Provide the [x, y] coordinate of the cell's center where the given text is located.  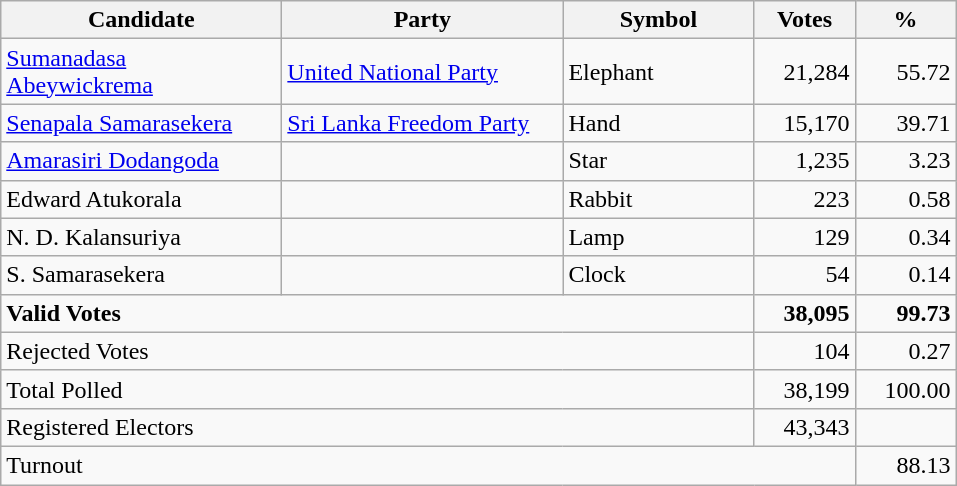
Sri Lanka Freedom Party [422, 123]
99.73 [906, 313]
Clock [658, 275]
Votes [804, 20]
100.00 [906, 389]
Valid Votes [378, 313]
Symbol [658, 20]
54 [804, 275]
38,199 [804, 389]
United National Party [422, 72]
0.14 [906, 275]
39.71 [906, 123]
129 [804, 237]
N. D. Kalansuriya [142, 237]
Lamp [658, 237]
Registered Electors [378, 427]
43,343 [804, 427]
21,284 [804, 72]
Sumanadasa Abeywickrema [142, 72]
Candidate [142, 20]
Amarasiri Dodangoda [142, 161]
Rejected Votes [378, 351]
% [906, 20]
Star [658, 161]
1,235 [804, 161]
Party [422, 20]
55.72 [906, 72]
Edward Atukorala [142, 199]
104 [804, 351]
Rabbit [658, 199]
0.27 [906, 351]
223 [804, 199]
Hand [658, 123]
0.34 [906, 237]
Total Polled [378, 389]
Senapala Samarasekera [142, 123]
38,095 [804, 313]
88.13 [906, 465]
Turnout [428, 465]
S. Samarasekera [142, 275]
15,170 [804, 123]
0.58 [906, 199]
Elephant [658, 72]
3.23 [906, 161]
